Capture the cell that displays the provided text and extract its [x, y] central coordinate. 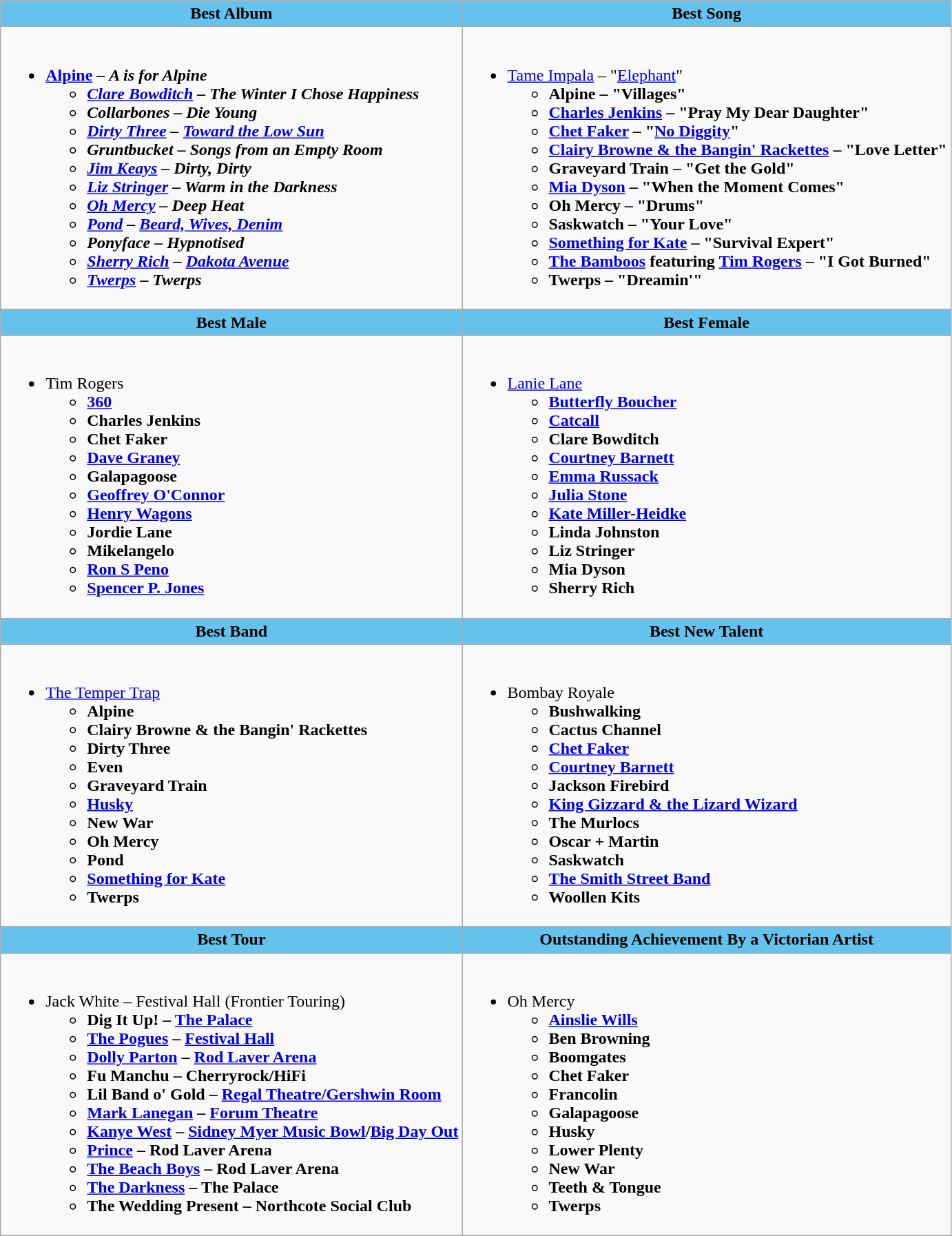
Best Tour [231, 940]
Best Album [231, 14]
Oh MercyAinslie WillsBen BrowningBoomgatesChet FakerFrancolinGalapagooseHuskyLower PlentyNew WarTeeth & TongueTwerps [707, 1094]
Best New Talent [707, 631]
The Temper TrapAlpineClairy Browne & the Bangin' RackettesDirty ThreeEvenGraveyard TrainHuskyNew WarOh MercyPondSomething for KateTwerps [231, 785]
Tim Rogers360Charles JenkinsChet FakerDave GraneyGalapagooseGeoffrey O'ConnorHenry WagonsJordie LaneMikelangeloRon S PenoSpencer P. Jones [231, 477]
Best Song [707, 14]
Outstanding Achievement By a Victorian Artist [707, 940]
Best Male [231, 322]
Best Band [231, 631]
Best Female [707, 322]
